Return (X, Y) of the center of cell containing provided text 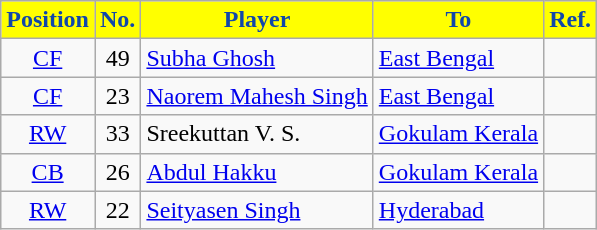
33 (117, 134)
Sreekuttan V. S. (257, 134)
To (458, 20)
No. (117, 20)
22 (117, 210)
CB (48, 172)
Abdul Hakku (257, 172)
Subha Ghosh (257, 58)
Ref. (570, 20)
Player (257, 20)
Position (48, 20)
49 (117, 58)
26 (117, 172)
Seityasen Singh (257, 210)
Naorem Mahesh Singh (257, 96)
23 (117, 96)
Hyderabad (458, 210)
